Locate the cell with the specified text and output its [x, y] center coordinate. 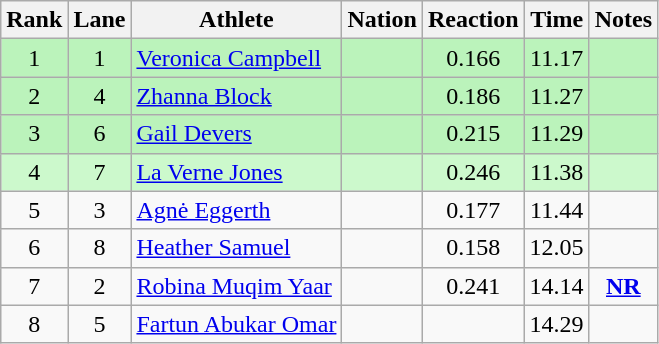
14.14 [556, 286]
0.241 [473, 286]
Heather Samuel [236, 248]
La Verne Jones [236, 172]
Agnė Eggerth [236, 210]
12.05 [556, 248]
Nation [382, 20]
11.27 [556, 96]
11.38 [556, 172]
0.186 [473, 96]
0.246 [473, 172]
Robina Muqim Yaar [236, 286]
Veronica Campbell [236, 58]
11.29 [556, 134]
11.44 [556, 210]
Zhanna Block [236, 96]
Time [556, 20]
14.29 [556, 324]
Reaction [473, 20]
NR [623, 286]
Notes [623, 20]
11.17 [556, 58]
Lane [100, 20]
0.158 [473, 248]
Fartun Abukar Omar [236, 324]
Rank [34, 20]
Gail Devers [236, 134]
0.177 [473, 210]
Athlete [236, 20]
0.166 [473, 58]
0.215 [473, 134]
